Identify which cell holds the provided text, then report its (X, Y) central coordinate. 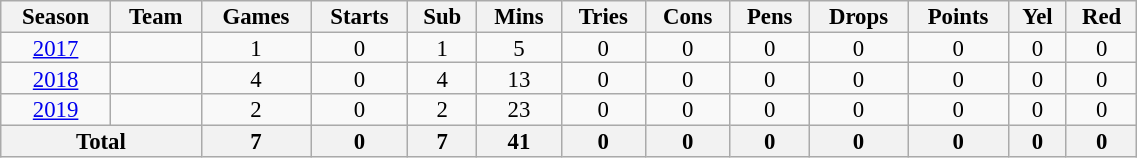
Cons (688, 16)
41 (520, 140)
Games (256, 16)
2019 (56, 110)
Team (156, 16)
13 (520, 78)
Season (56, 16)
Yel (1037, 16)
Total (101, 140)
Starts (360, 16)
Mins (520, 16)
Red (1101, 16)
2018 (56, 78)
Tries (603, 16)
Sub (442, 16)
2017 (56, 48)
Pens (770, 16)
23 (520, 110)
Drops (858, 16)
5 (520, 48)
Points (958, 16)
